Return (X, Y) of the center of cell containing provided text 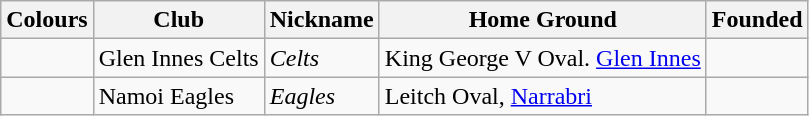
King George V Oval. Glen Innes (542, 58)
Glen Innes Celts (178, 58)
Colours (47, 20)
Leitch Oval, Narrabri (542, 96)
Home Ground (542, 20)
Celts (322, 58)
Namoi Eagles (178, 96)
Nickname (322, 20)
Founded (757, 20)
Club (178, 20)
Eagles (322, 96)
